For the text-containing cell, return its midpoint in [x, y] coordinate format. 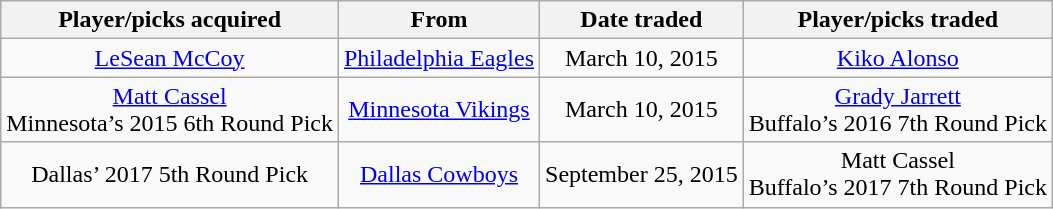
Matt CasselBuffalo’s 2017 7th Round Pick [898, 174]
Player/picks traded [898, 20]
LeSean McCoy [170, 58]
Philadelphia Eagles [438, 58]
Grady JarrettBuffalo’s 2016 7th Round Pick [898, 110]
From [438, 20]
Dallas Cowboys [438, 174]
Matt CasselMinnesota’s 2015 6th Round Pick [170, 110]
Kiko Alonso [898, 58]
Date traded [642, 20]
Minnesota Vikings [438, 110]
Player/picks acquired [170, 20]
Dallas’ 2017 5th Round Pick [170, 174]
September 25, 2015 [642, 174]
